Identify which cell holds the provided text, then report its (x, y) central coordinate. 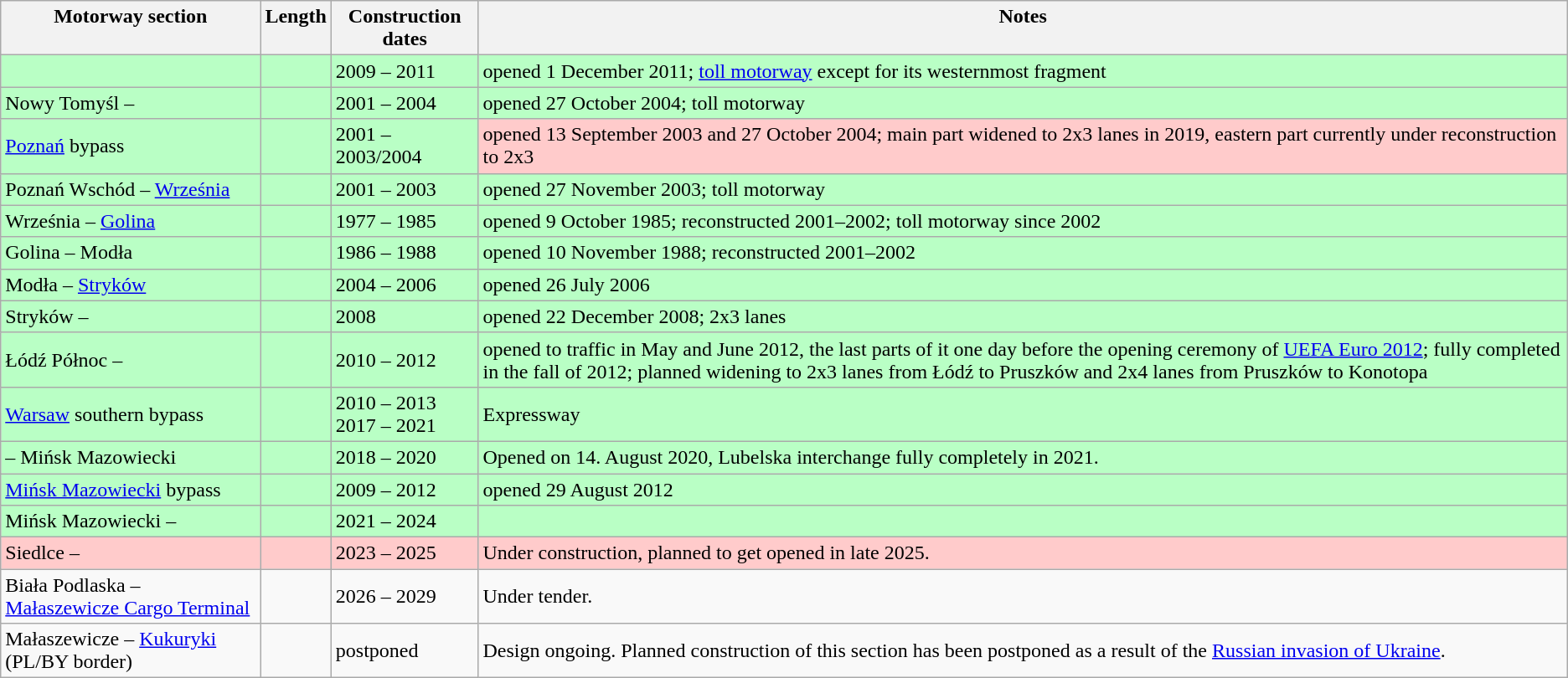
1977 – 1985 (405, 221)
opened 27 October 2004; toll motorway (1023, 103)
opened 10 November 1988; reconstructed 2001–2002 (1023, 253)
Poznań bypass (131, 146)
Biała Podlaska – Małaszewicze Cargo Terminal (131, 596)
Mińsk Mazowiecki bypass (131, 490)
2021 – 2024 (405, 521)
– Mińsk Mazowiecki (131, 457)
Poznań Wschód – Września (131, 189)
postponed (405, 651)
opened 13 September 2003 and 27 October 2004; main part widened to 2x3 lanes in 2019, eastern part currently under reconstruction to 2x3 (1023, 146)
1986 – 1988 (405, 253)
2023 – 2025 (405, 553)
Motorway section (131, 28)
Małaszewicze – Kukuryki (PL/BY border) (131, 651)
2001 – 2003/2004 (405, 146)
Łódź Północ – (131, 360)
opened 22 December 2008; 2x3 lanes (1023, 316)
opened 1 December 2011; toll motorway except for its westernmost fragment (1023, 71)
Siedlce – (131, 553)
opened 29 August 2012 (1023, 490)
Września – Golina (131, 221)
Design ongoing. Planned construction of this section has been postponed as a result of the Russian invasion of Ukraine. (1023, 651)
Nowy Tomyśl – (131, 103)
2010 – 2012 (405, 360)
Length (296, 28)
Warsaw southern bypass (131, 413)
2008 (405, 316)
2018 – 2020 (405, 457)
2026 – 2029 (405, 596)
Construction dates (405, 28)
2001 – 2003 (405, 189)
2010 – 20132017 – 2021 (405, 413)
Opened on 14. August 2020, Lubelska interchange fully completely in 2021. (1023, 457)
Stryków – (131, 316)
Under tender. (1023, 596)
opened 9 October 1985; reconstructed 2001–2002; toll motorway since 2002 (1023, 221)
2009 – 2011 (405, 71)
2004 – 2006 (405, 285)
Under construction, planned to get opened in late 2025. (1023, 553)
2001 – 2004 (405, 103)
Expressway (1023, 413)
Notes (1023, 28)
Golina – Modła (131, 253)
opened 26 July 2006 (1023, 285)
Mińsk Mazowiecki – (131, 521)
2009 – 2012 (405, 490)
Modła – Stryków (131, 285)
opened 27 November 2003; toll motorway (1023, 189)
